Detect which cell encompasses the target text, then output its [X, Y] center coordinate. 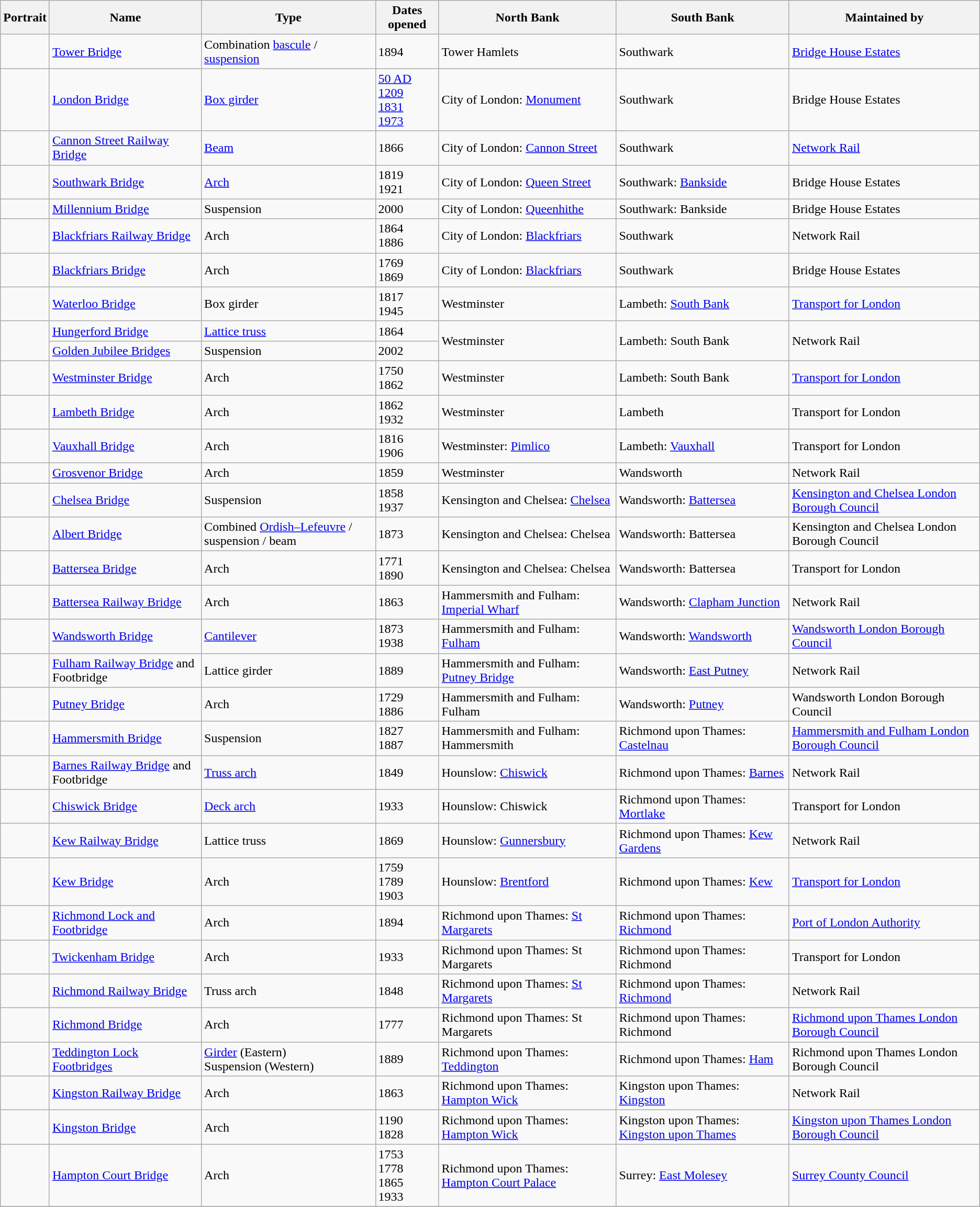
Kingston upon Thames London Borough Council [884, 1127]
Tower Bridge [125, 51]
Hampton Court Bridge [125, 1176]
London Bridge [125, 99]
City of London: Queenhithe [528, 209]
Name [125, 18]
Hammersmith and Fulham: Hammersmith [528, 738]
Hungerford Bridge [125, 331]
City of London: Monument [528, 99]
North Bank [528, 18]
Richmond upon Thames: Teddington [528, 1059]
18731938 [407, 636]
1864 [407, 331]
Blackfriars Bridge [125, 270]
Albert Bridge [125, 534]
17291886 [407, 705]
Kingston Bridge [125, 1127]
Wandsworth [703, 473]
Wandsworth: Putney [703, 705]
Cantilever [288, 636]
Wandsworth: Clapham Junction [703, 602]
2000 [407, 209]
Richmond upon Thames: Ham [703, 1059]
Twickenham Bridge [125, 957]
Hammersmith Bridge [125, 738]
South Bank [703, 18]
50 AD120918311973 [407, 99]
18581937 [407, 500]
Lambeth [703, 411]
Kew Railway Bridge [125, 841]
Putney Bridge [125, 705]
Richmond Railway Bridge [125, 991]
1827 1887 [407, 738]
Wandsworth Bridge [125, 636]
1769 1869 [407, 270]
Girder (Eastern)Suspension (Western) [288, 1059]
Westminster Bridge [125, 378]
Wandsworth: Wandsworth [703, 636]
Wandsworth: East Putney [703, 670]
Richmond upon Thames: Mortlake [703, 806]
1750 1862 [407, 378]
Deck arch [288, 806]
18641886 [407, 236]
Hammersmith and Fulham London Borough Council [884, 738]
Richmond upon Thames: Castelnau [703, 738]
Hammersmith and Fulham: Imperial Wharf [528, 602]
City of London: Cannon Street [528, 148]
18621932 [407, 411]
Southwark Bridge [125, 182]
Battersea Railway Bridge [125, 602]
1819 1921 [407, 182]
Millennium Bridge [125, 209]
Lattice girder [288, 670]
Hounslow: Brentford [528, 881]
Port of London Authority [884, 922]
1817 1945 [407, 304]
Combination bascule / suspension [288, 51]
Type [288, 18]
Richmond Lock and Footbridge [125, 922]
Kingston Railway Bridge [125, 1093]
Beam [288, 148]
Waterloo Bridge [125, 304]
Vauxhall Bridge [125, 446]
Teddington Lock Footbridges [125, 1059]
2002 [407, 351]
Kingston upon Thames: Kingston [703, 1093]
1866 [407, 148]
Maintained by [884, 18]
1859 [407, 473]
Chiswick Bridge [125, 806]
1771 1890 [407, 568]
1849 [407, 773]
Cannon Street Railway Bridge [125, 148]
Blackfriars Railway Bridge [125, 236]
1869 [407, 841]
Hammersmith and Fulham: Putney Bridge [528, 670]
1759 1789 1903 [407, 881]
Surrey County Council [884, 1176]
Surrey: East Molesey [703, 1176]
Richmond upon Thames: Kew Gardens [703, 841]
Westminster: Pimlico [528, 446]
Richmond upon Thames: Kew [703, 881]
Golden Jubilee Bridges [125, 351]
11901828 [407, 1127]
1753177818651933 [407, 1176]
Kew Bridge [125, 881]
1873 [407, 534]
Chelsea Bridge [125, 500]
Barnes Railway Bridge and Footbridge [125, 773]
Combined Ordish–Lefeuvre / suspension / beam [288, 534]
Kingston upon Thames: Kingston upon Thames [703, 1127]
Grosvenor Bridge [125, 473]
Lambeth Bridge [125, 411]
Dates opened [407, 18]
Portrait [25, 18]
Hounslow: Gunnersbury [528, 841]
1816 1906 [407, 446]
1848 [407, 991]
Battersea Bridge [125, 568]
Lambeth: Vauxhall [703, 446]
Fulham Railway Bridge and Footbridge [125, 670]
1777 [407, 1025]
City of London: Queen Street [528, 182]
Tower Hamlets [528, 51]
Richmond upon Thames: Barnes [703, 773]
Richmond upon Thames: Hampton Court Palace [528, 1176]
Richmond Bridge [125, 1025]
